Return the (X, Y) coordinate for the center point of the cell that contains the specified text.  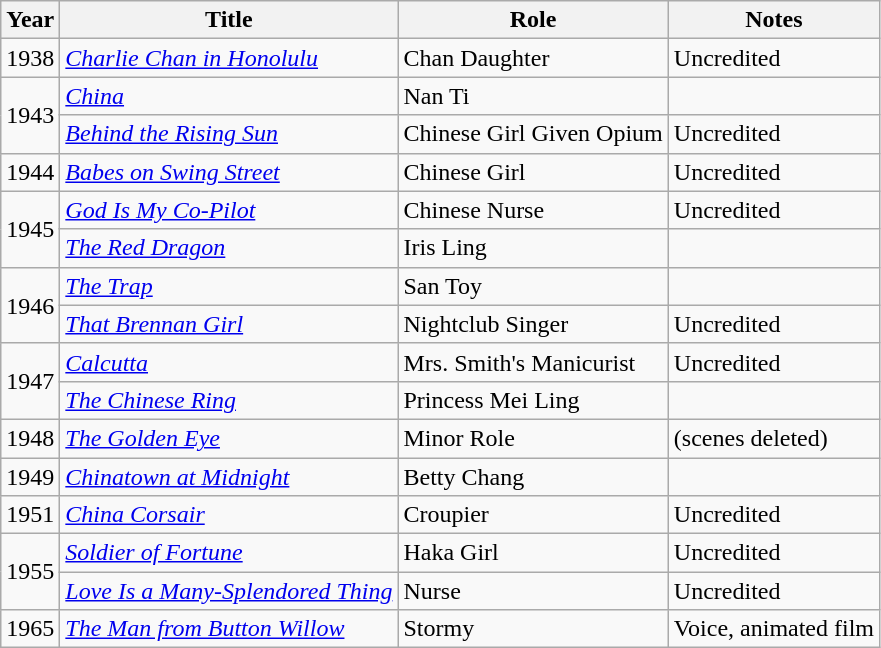
Stormy (533, 629)
Babes on Swing Street (229, 172)
Betty Chang (533, 477)
San Toy (533, 286)
Voice, animated film (774, 629)
China Corsair (229, 515)
The Golden Eye (229, 438)
Chinese Girl (533, 172)
1943 (30, 115)
Mrs. Smith's Manicurist (533, 362)
The Man from Button Willow (229, 629)
God Is My Co-Pilot (229, 210)
Croupier (533, 515)
The Trap (229, 286)
Love Is a Many-Splendored Thing (229, 591)
(scenes deleted) (774, 438)
Nightclub Singer (533, 324)
1946 (30, 305)
Chinese Nurse (533, 210)
Haka Girl (533, 553)
1951 (30, 515)
The Red Dragon (229, 248)
Chan Daughter (533, 58)
Year (30, 20)
Notes (774, 20)
Chinese Girl Given Opium (533, 134)
Minor Role (533, 438)
1949 (30, 477)
Charlie Chan in Honolulu (229, 58)
1938 (30, 58)
China (229, 96)
1948 (30, 438)
Title (229, 20)
1955 (30, 572)
1945 (30, 229)
Iris Ling (533, 248)
Behind the Rising Sun (229, 134)
Nan Ti (533, 96)
Princess Mei Ling (533, 400)
Calcutta (229, 362)
1965 (30, 629)
Chinatown at Midnight (229, 477)
1944 (30, 172)
1947 (30, 381)
The Chinese Ring (229, 400)
That Brennan Girl (229, 324)
Role (533, 20)
Soldier of Fortune (229, 553)
Nurse (533, 591)
